Capture the cell that displays the provided text and extract its (X, Y) central coordinate. 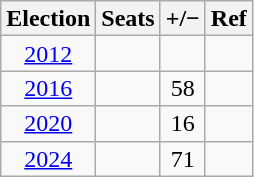
+/− (182, 18)
16 (182, 124)
2020 (48, 124)
Seats (128, 18)
58 (182, 88)
2024 (48, 158)
Election (48, 18)
Ref (228, 18)
2016 (48, 88)
2012 (48, 54)
71 (182, 158)
